Scan for the cell matching the given text and deliver its [x, y] coordinate at center. 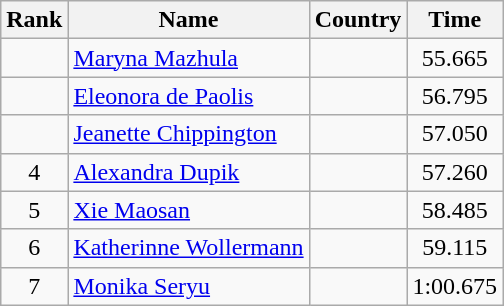
59.115 [455, 248]
Katherinne Wollermann [188, 248]
58.485 [455, 210]
Name [188, 20]
Alexandra Dupik [188, 172]
Eleonora de Paolis [188, 96]
Jeanette Chippington [188, 134]
7 [34, 286]
57.050 [455, 134]
1:00.675 [455, 286]
Country [358, 20]
55.665 [455, 58]
57.260 [455, 172]
Time [455, 20]
Monika Seryu [188, 286]
4 [34, 172]
Xie Maosan [188, 210]
Maryna Mazhula [188, 58]
6 [34, 248]
Rank [34, 20]
5 [34, 210]
56.795 [455, 96]
